Return the (X, Y) coordinate for the center point of the cell that contains the specified text.  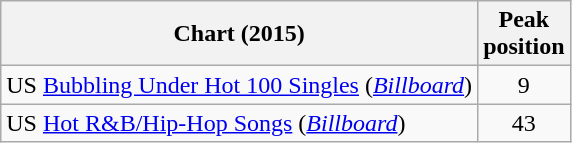
Chart (2015) (240, 34)
US Bubbling Under Hot 100 Singles (Billboard) (240, 85)
43 (524, 123)
9 (524, 85)
Peakposition (524, 34)
US Hot R&B/Hip-Hop Songs (Billboard) (240, 123)
